Locate the cell with the specified text and output its (x, y) center coordinate. 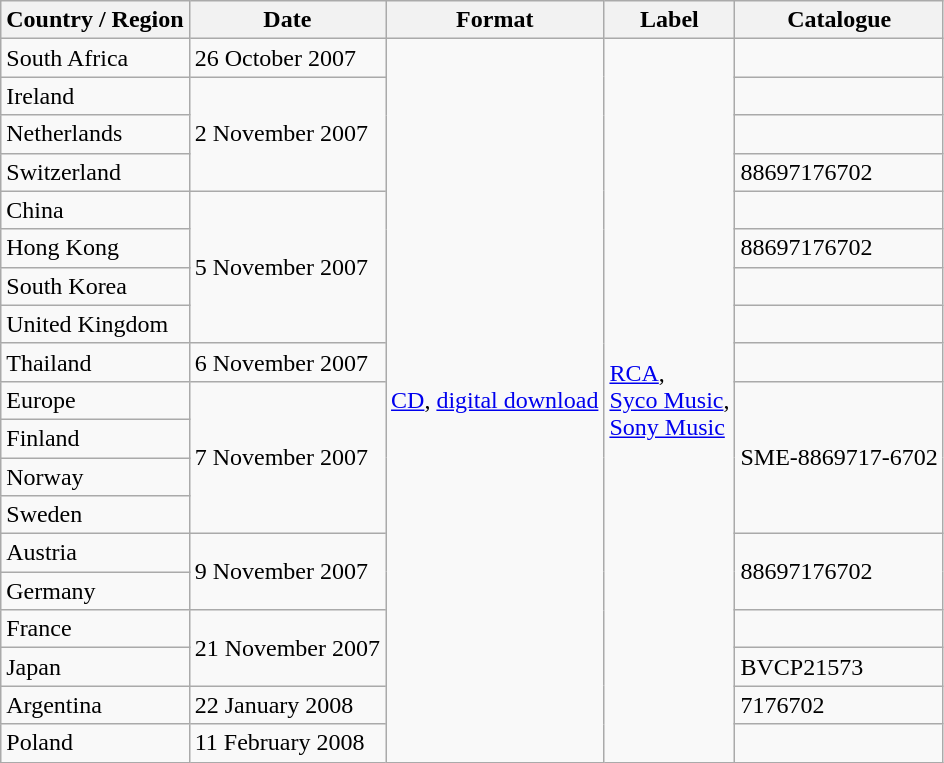
Switzerland (95, 172)
22 January 2008 (287, 705)
South Africa (95, 58)
Label (670, 20)
Argentina (95, 705)
France (95, 629)
United Kingdom (95, 324)
Thailand (95, 362)
BVCP21573 (839, 667)
RCA, Syco Music, Sony Music (670, 400)
Japan (95, 667)
CD, digital download (495, 400)
Netherlands (95, 134)
China (95, 210)
7 November 2007 (287, 457)
9 November 2007 (287, 572)
5 November 2007 (287, 267)
Hong Kong (95, 248)
Europe (95, 400)
11 February 2008 (287, 743)
6 November 2007 (287, 362)
Norway (95, 477)
Country / Region (95, 20)
26 October 2007 (287, 58)
Format (495, 20)
Sweden (95, 515)
South Korea (95, 286)
Catalogue (839, 20)
SME-8869717-6702 (839, 457)
Poland (95, 743)
Date (287, 20)
7176702 (839, 705)
Finland (95, 438)
Germany (95, 591)
Ireland (95, 96)
Austria (95, 553)
21 November 2007 (287, 648)
2 November 2007 (287, 134)
